For the text-containing cell, return its midpoint in (x, y) coordinate format. 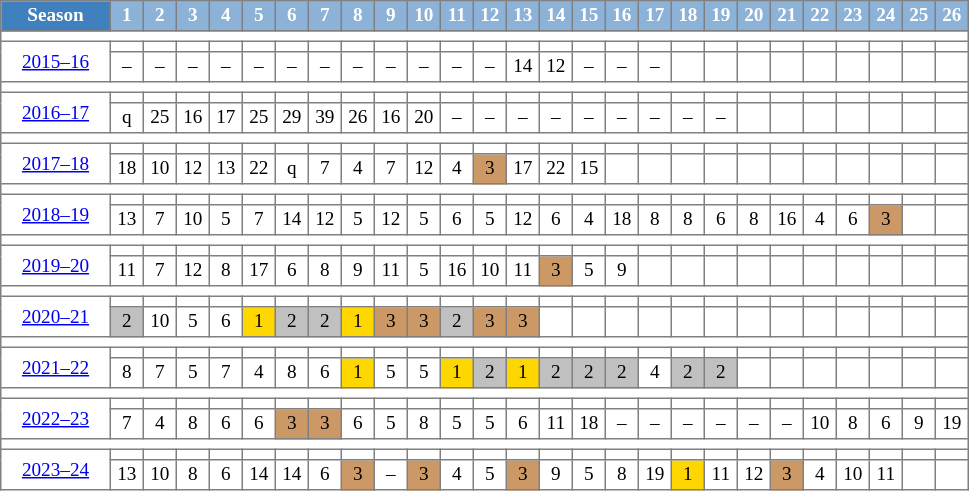
2023–24 (56, 469)
2016–17 (56, 112)
2015–16 (56, 61)
2019–20 (56, 265)
21 (786, 16)
29 (292, 118)
2020–21 (56, 316)
24 (886, 16)
2017–18 (56, 163)
2022–23 (56, 418)
2021–22 (56, 367)
Season (56, 16)
2018–19 (56, 214)
39 (324, 118)
23 (852, 16)
